Identify which cell holds the provided text, then report its (X, Y) central coordinate. 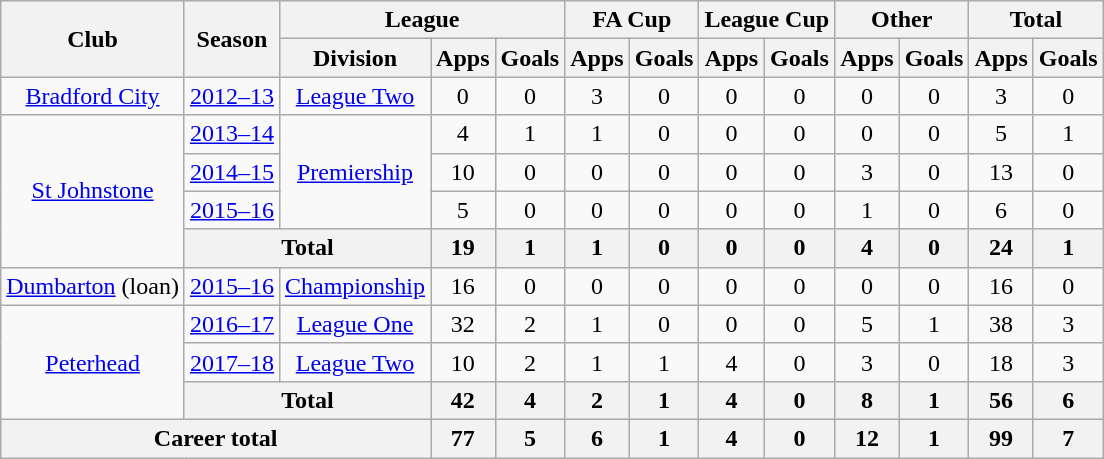
56 (1001, 400)
League One (354, 324)
19 (463, 248)
7 (1068, 438)
42 (463, 400)
St Johnstone (93, 191)
League Cup (767, 20)
12 (867, 438)
13 (1001, 172)
Career total (216, 438)
Premiership (354, 172)
18 (1001, 362)
Dumbarton (loan) (93, 286)
99 (1001, 438)
2014–15 (232, 172)
Bradford City (93, 96)
2017–18 (232, 362)
Championship (354, 286)
2016–17 (232, 324)
32 (463, 324)
Division (354, 58)
FA Cup (632, 20)
2012–13 (232, 96)
8 (867, 400)
League (422, 20)
77 (463, 438)
Season (232, 39)
24 (1001, 248)
Club (93, 39)
2013–14 (232, 134)
Other (902, 20)
38 (1001, 324)
Peterhead (93, 362)
